For the text-containing cell, return its midpoint in (X, Y) coordinate format. 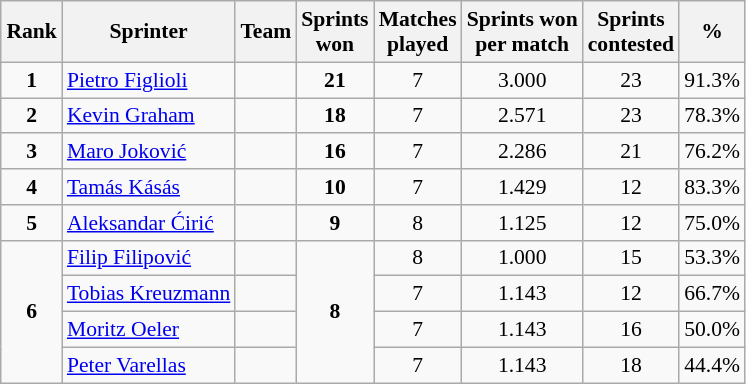
Pietro Figlioli (148, 80)
Maro Joković (148, 152)
10 (334, 187)
3 (32, 152)
83.3% (712, 187)
Sprintswon (334, 32)
3.000 (522, 80)
Team (266, 32)
% (712, 32)
5 (32, 223)
75.0% (712, 223)
44.4% (712, 365)
50.0% (712, 330)
Moritz Oeler (148, 330)
1.000 (522, 258)
2 (32, 116)
1.429 (522, 187)
Tamás Kásás (148, 187)
91.3% (712, 80)
Aleksandar Ćirić (148, 223)
4 (32, 187)
2.571 (522, 116)
6 (32, 311)
9 (334, 223)
1 (32, 80)
Matchesplayed (418, 32)
2.286 (522, 152)
15 (631, 258)
1.125 (522, 223)
Sprintscontested (631, 32)
66.7% (712, 294)
53.3% (712, 258)
Sprinter (148, 32)
78.3% (712, 116)
Filip Filipović (148, 258)
76.2% (712, 152)
Tobias Kreuzmann (148, 294)
Peter Varellas (148, 365)
Rank (32, 32)
Kevin Graham (148, 116)
Sprints wonper match (522, 32)
